Output the [X, Y] coordinate of the center of the cell containing the given text.  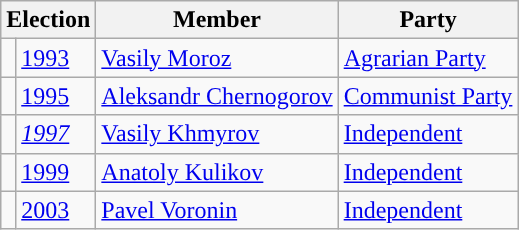
Anatoly Kulikov [217, 172]
1999 [56, 172]
Vasily Moroz [217, 58]
1995 [56, 96]
Communist Party [428, 96]
Agrarian Party [428, 58]
Pavel Voronin [217, 210]
Vasily Khmyrov [217, 134]
Member [217, 20]
2003 [56, 210]
1993 [56, 58]
Election [48, 20]
Aleksandr Chernogorov [217, 96]
1997 [56, 134]
Party [428, 20]
